Provide the [X, Y] coordinate of the cell's center where the given text is located.  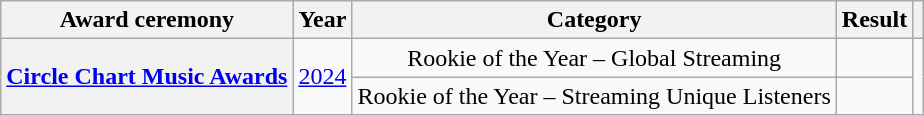
Rookie of the Year – Global Streaming [594, 58]
2024 [322, 77]
Award ceremony [147, 20]
Rookie of the Year – Streaming Unique Listeners [594, 96]
Year [322, 20]
Result [874, 20]
Category [594, 20]
Circle Chart Music Awards [147, 77]
